Identify which cell holds the provided text, then report its [X, Y] central coordinate. 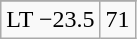
71 [118, 20]
LT −23.5 [50, 20]
